Extract the (x, y) coordinate from the center of the cell holding the provided text.  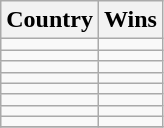
Country (50, 20)
Wins (130, 20)
